Return (x, y) of the center of cell containing provided text 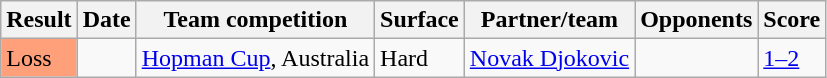
Hard (420, 58)
Result (39, 20)
Date (106, 20)
Novak Djokovic (549, 58)
1–2 (792, 58)
Loss (39, 58)
Partner/team (549, 20)
Opponents (696, 20)
Hopman Cup, Australia (255, 58)
Team competition (255, 20)
Surface (420, 20)
Score (792, 20)
